Capture the cell that displays the provided text and extract its (x, y) central coordinate. 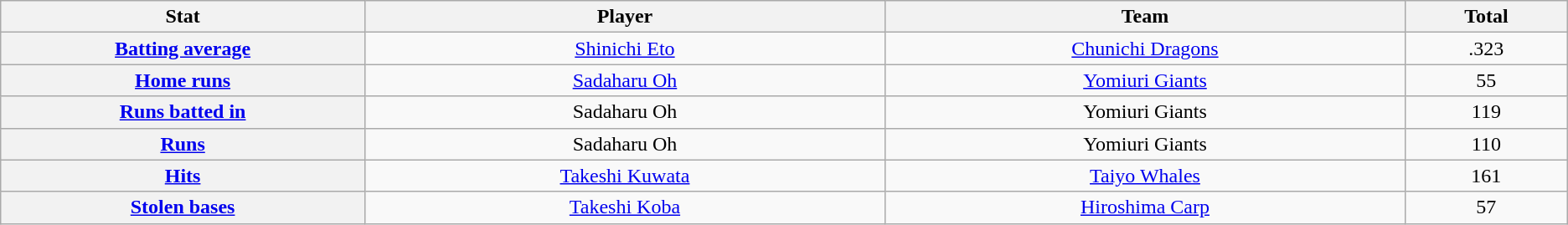
Hiroshima Carp (1144, 207)
Runs (183, 144)
Takeshi Koba (625, 207)
Shinichi Eto (625, 49)
110 (1486, 144)
Batting average (183, 49)
55 (1486, 80)
Stat (183, 17)
161 (1486, 176)
Taiyo Whales (1144, 176)
Player (625, 17)
.323 (1486, 49)
Home runs (183, 80)
Stolen bases (183, 207)
57 (1486, 207)
119 (1486, 112)
Team (1144, 17)
Hits (183, 176)
Chunichi Dragons (1144, 49)
Takeshi Kuwata (625, 176)
Total (1486, 17)
Runs batted in (183, 112)
